Output the [x, y] coordinate of the center of the cell containing the given text.  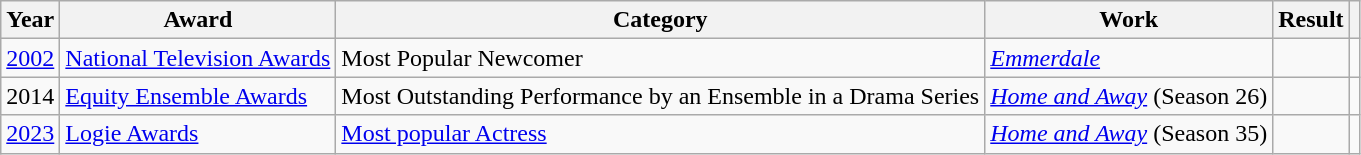
Logie Awards [198, 134]
Category [660, 20]
Equity Ensemble Awards [198, 96]
Result [1311, 20]
National Television Awards [198, 58]
Home and Away (Season 35) [1129, 134]
Most Outstanding Performance by an Ensemble in a Drama Series [660, 96]
2014 [30, 96]
Home and Away (Season 26) [1129, 96]
Most popular Actress [660, 134]
Most Popular Newcomer [660, 58]
Year [30, 20]
Work [1129, 20]
2002 [30, 58]
Award [198, 20]
2023 [30, 134]
Emmerdale [1129, 58]
